Search for the cell housing the specified text and yield its (X, Y) center coordinate. 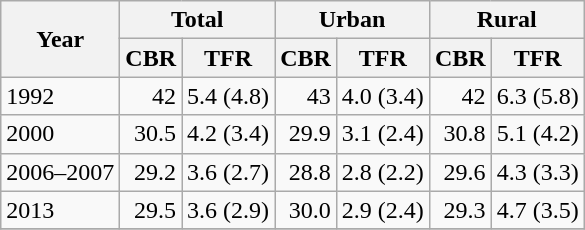
Year (60, 39)
29.2 (151, 172)
43 (306, 96)
4.0 (3.4) (382, 96)
3.1 (2.4) (382, 134)
2000 (60, 134)
1992 (60, 96)
3.6 (2.9) (228, 210)
30.5 (151, 134)
2013 (60, 210)
6.3 (5.8) (538, 96)
Rural (506, 20)
3.6 (2.7) (228, 172)
30.0 (306, 210)
2.9 (2.4) (382, 210)
Urban (352, 20)
Total (198, 20)
28.8 (306, 172)
2006–2007 (60, 172)
29.5 (151, 210)
29.9 (306, 134)
4.3 (3.3) (538, 172)
5.1 (4.2) (538, 134)
30.8 (460, 134)
29.6 (460, 172)
2.8 (2.2) (382, 172)
29.3 (460, 210)
5.4 (4.8) (228, 96)
4.7 (3.5) (538, 210)
4.2 (3.4) (228, 134)
